Extract the (X, Y) coordinate from the center of the cell holding the provided text.  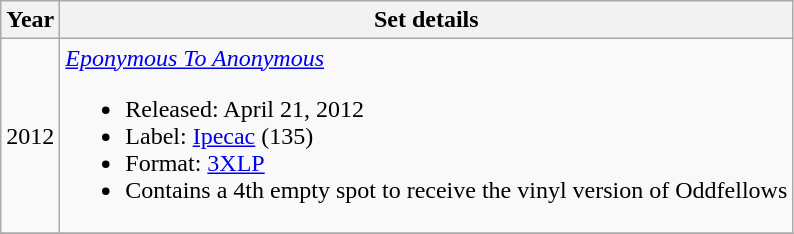
2012 (30, 136)
Set details (426, 20)
Eponymous To AnonymousReleased: April 21, 2012Label: Ipecac (135)Format: 3XLPContains a 4th empty spot to receive the vinyl version of Oddfellows (426, 136)
Year (30, 20)
